Find where the given text appears and provide that cell's center as (X, Y) coordinate. 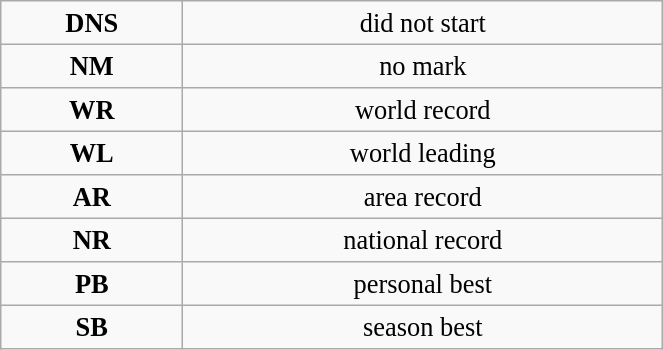
area record (423, 197)
personal best (423, 284)
world record (423, 109)
NR (92, 240)
SB (92, 327)
no mark (423, 66)
national record (423, 240)
season best (423, 327)
PB (92, 284)
did not start (423, 22)
WL (92, 153)
world leading (423, 153)
AR (92, 197)
WR (92, 109)
DNS (92, 22)
NM (92, 66)
